Search for the cell housing the specified text and yield its (X, Y) center coordinate. 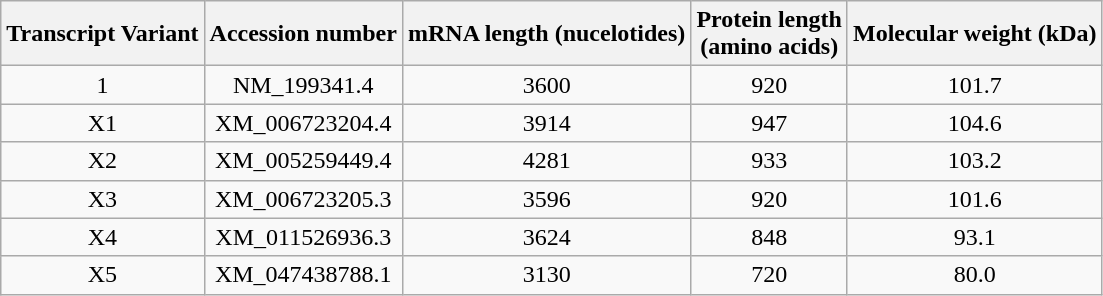
Accession number (303, 34)
101.6 (974, 199)
848 (770, 237)
NM_199341.4 (303, 85)
947 (770, 123)
104.6 (974, 123)
1 (102, 85)
XM_011526936.3 (303, 237)
X4 (102, 237)
X1 (102, 123)
Protein length(amino acids) (770, 34)
101.7 (974, 85)
3596 (546, 199)
933 (770, 161)
XM_006723204.4 (303, 123)
Transcript Variant (102, 34)
3600 (546, 85)
Molecular weight (kDa) (974, 34)
3130 (546, 275)
80.0 (974, 275)
mRNA length (nucelotides) (546, 34)
X5 (102, 275)
3624 (546, 237)
720 (770, 275)
4281 (546, 161)
3914 (546, 123)
XM_006723205.3 (303, 199)
X2 (102, 161)
XM_005259449.4 (303, 161)
93.1 (974, 237)
XM_047438788.1 (303, 275)
103.2 (974, 161)
X3 (102, 199)
